Identify which cell holds the provided text, then report its [x, y] central coordinate. 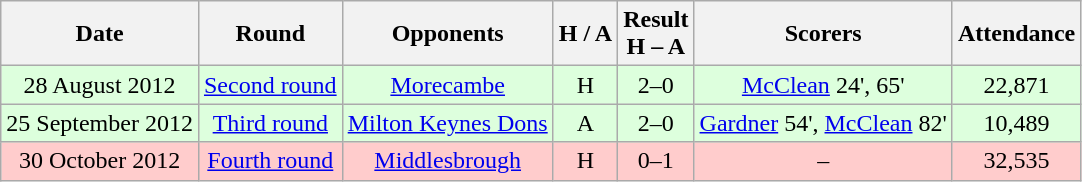
– [823, 161]
25 September 2012 [100, 123]
Scorers [823, 34]
Morecambe [448, 85]
Milton Keynes Dons [448, 123]
A [585, 123]
Middlesbrough [448, 161]
Attendance [1016, 34]
H / A [585, 34]
10,489 [1016, 123]
Round [270, 34]
30 October 2012 [100, 161]
Fourth round [270, 161]
32,535 [1016, 161]
Second round [270, 85]
0–1 [656, 161]
22,871 [1016, 85]
ResultH – A [656, 34]
Opponents [448, 34]
28 August 2012 [100, 85]
Date [100, 34]
Gardner 54', McClean 82' [823, 123]
Third round [270, 123]
McClean 24', 65' [823, 85]
